Scan for the cell matching the given text and deliver its [x, y] coordinate at center. 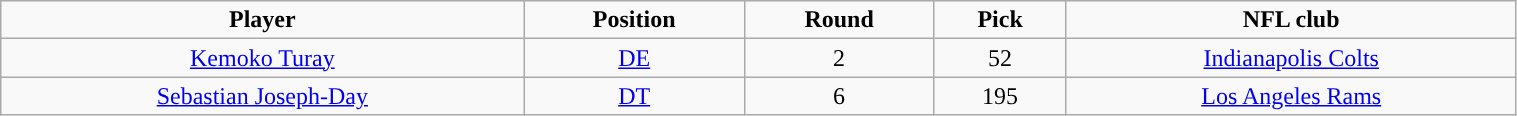
Los Angeles Rams [1291, 96]
DT [634, 96]
Position [634, 20]
Round [838, 20]
6 [838, 96]
Player [262, 20]
DE [634, 58]
2 [838, 58]
195 [1000, 96]
NFL club [1291, 20]
Pick [1000, 20]
Sebastian Joseph-Day [262, 96]
Indianapolis Colts [1291, 58]
Kemoko Turay [262, 58]
52 [1000, 58]
